Find where the given text appears and provide that cell's center as [x, y] coordinate. 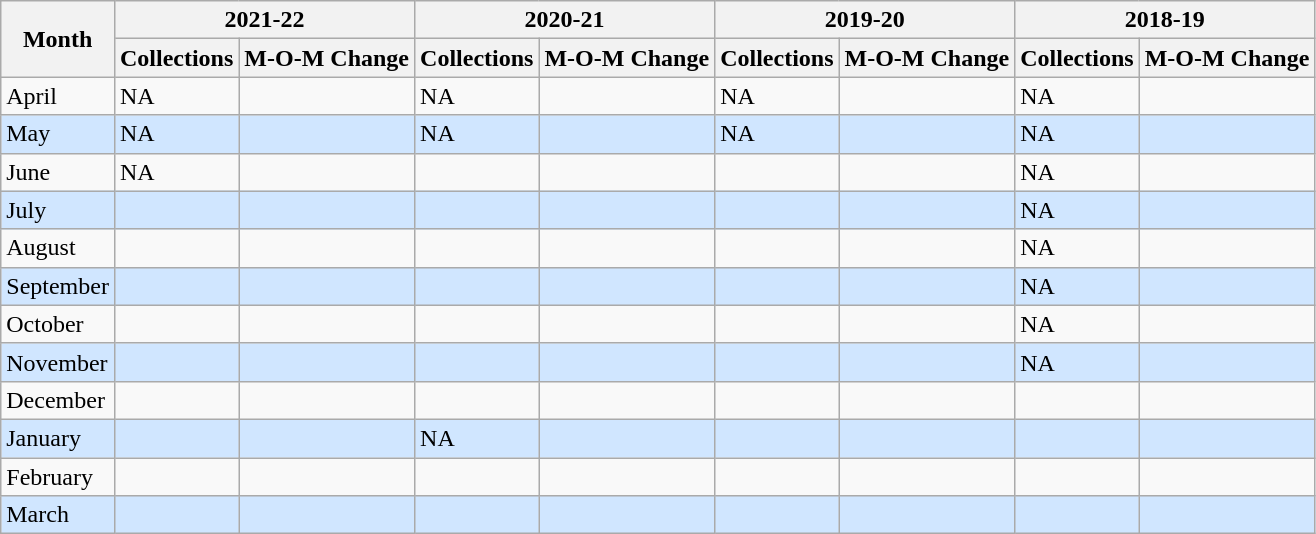
September [58, 286]
July [58, 210]
2019-20 [865, 20]
August [58, 248]
2020-21 [565, 20]
2018-19 [1165, 20]
May [58, 134]
April [58, 96]
December [58, 400]
February [58, 477]
October [58, 324]
March [58, 515]
Month [58, 39]
2021-22 [264, 20]
June [58, 172]
November [58, 362]
January [58, 438]
